For the text-containing cell, return its midpoint in [X, Y] coordinate format. 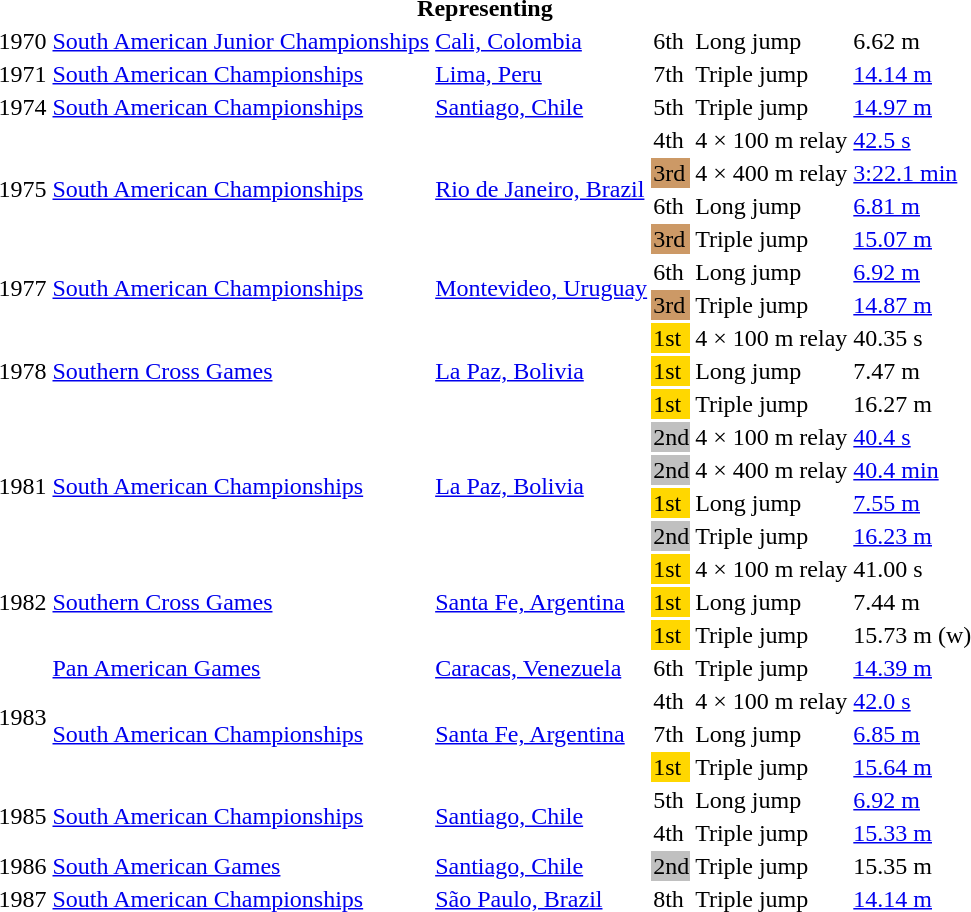
Cali, Colombia [542, 41]
South American Junior Championships [241, 41]
Caracas, Venezuela [542, 668]
South American Games [241, 866]
Pan American Games [241, 668]
Rio de Janeiro, Brazil [542, 190]
Montevideo, Uruguay [542, 288]
Lima, Peru [542, 74]
